Return the (X, Y) coordinate for the center point of the cell that contains the specified text.  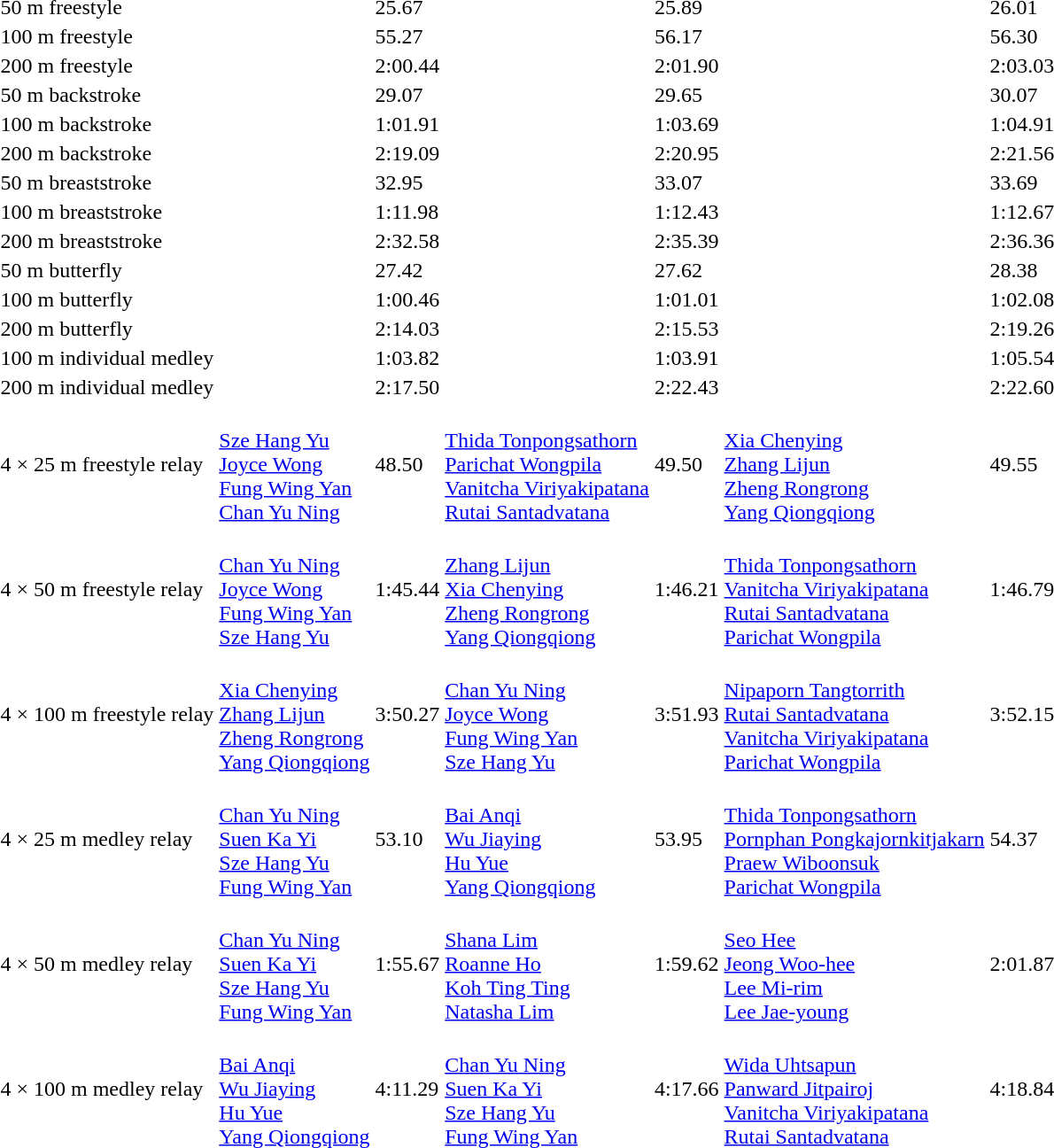
2:15.53 (686, 329)
2:35.39 (686, 241)
3:51.93 (686, 714)
Zhang LijunXia ChenyingZheng RongrongYang Qiongqiong (547, 589)
1:03.91 (686, 358)
Shana LimRoanne HoKoh Ting TingNatasha Lim (547, 964)
Seo HeeJeong Woo-heeLee Mi-rimLee Jae-young (854, 964)
1:59.62 (686, 964)
2:00.44 (407, 66)
1:12.43 (686, 212)
2:32.58 (407, 241)
53.95 (686, 839)
27.42 (407, 270)
1:55.67 (407, 964)
2:17.50 (407, 387)
32.95 (407, 182)
1:01.01 (686, 299)
3:50.27 (407, 714)
Nipaporn TangtorrithRutai SantadvatanaVanitcha ViriyakipatanaParichat Wongpila (854, 714)
1:45.44 (407, 589)
2:14.03 (407, 329)
1:00.46 (407, 299)
2:22.43 (686, 387)
Thida TonpongsathornParichat WongpilaVanitcha ViriyakipatanaRutai Santadvatana (547, 464)
Sze Hang YuJoyce WongFung Wing YanChan Yu Ning (294, 464)
48.50 (407, 464)
Thida TonpongsathornPornphan PongkajornkitjakarnPraew WiboonsukParichat Wongpila (854, 839)
56.17 (686, 36)
49.50 (686, 464)
2:20.95 (686, 153)
2:19.09 (407, 153)
27.62 (686, 270)
1:01.91 (407, 124)
53.10 (407, 839)
1:46.21 (686, 589)
55.27 (407, 36)
29.07 (407, 95)
Bai AnqiWu JiayingHu YueYang Qiongqiong (547, 839)
2:01.90 (686, 66)
1:11.98 (407, 212)
1:03.69 (686, 124)
29.65 (686, 95)
1:03.82 (407, 358)
Thida TonpongsathornVanitcha ViriyakipatanaRutai SantadvatanaParichat Wongpila (854, 589)
33.07 (686, 182)
